Capture the cell that displays the provided text and extract its [x, y] central coordinate. 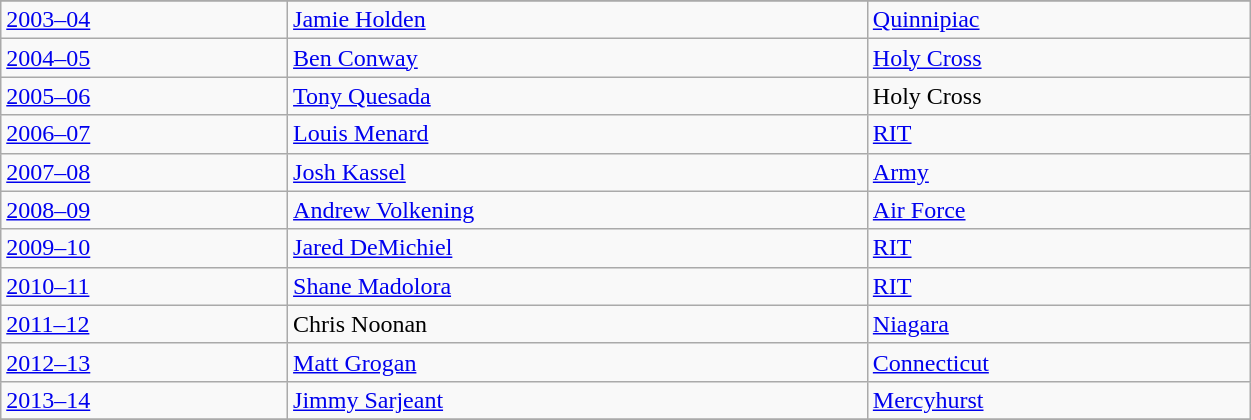
2011–12 [144, 324]
Army [1058, 172]
2007–08 [144, 172]
2013–14 [144, 400]
Mercyhurst [1058, 400]
Chris Noonan [578, 324]
Quinnipiac [1058, 20]
2005–06 [144, 96]
Niagara [1058, 324]
Jamie Holden [578, 20]
Jimmy Sarjeant [578, 400]
Jared DeMichiel [578, 248]
2010–11 [144, 286]
Shane Madolora [578, 286]
2003–04 [144, 20]
2009–10 [144, 248]
2012–13 [144, 362]
Josh Kassel [578, 172]
2004–05 [144, 58]
2008–09 [144, 210]
Tony Quesada [578, 96]
Andrew Volkening [578, 210]
Louis Menard [578, 134]
Connecticut [1058, 362]
Ben Conway [578, 58]
Matt Grogan [578, 362]
Air Force [1058, 210]
2006–07 [144, 134]
